Extract the (X, Y) coordinate from the center of the cell holding the provided text.  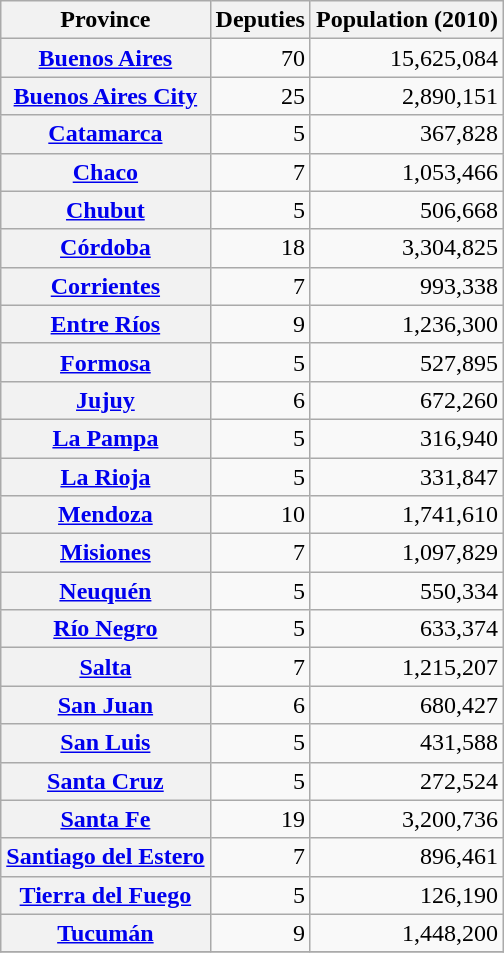
527,895 (406, 362)
Río Negro (106, 629)
15,625,084 (406, 58)
Mendoza (106, 515)
Province (106, 20)
896,461 (406, 857)
2,890,151 (406, 96)
550,334 (406, 591)
Deputies (260, 20)
1,448,200 (406, 933)
Buenos Aires City (106, 96)
1,097,829 (406, 553)
126,190 (406, 895)
680,427 (406, 705)
Chaco (106, 172)
672,260 (406, 400)
Catamarca (106, 134)
25 (260, 96)
506,668 (406, 210)
1,236,300 (406, 324)
Santiago del Estero (106, 857)
272,524 (406, 781)
1,215,207 (406, 667)
Misiones (106, 553)
10 (260, 515)
1,053,466 (406, 172)
Jujuy (106, 400)
Santa Fe (106, 819)
Buenos Aires (106, 58)
Corrientes (106, 286)
Entre Ríos (106, 324)
La Rioja (106, 477)
633,374 (406, 629)
1,741,610 (406, 515)
Formosa (106, 362)
70 (260, 58)
Tucumán (106, 933)
316,940 (406, 438)
San Luis (106, 743)
3,200,736 (406, 819)
Salta (106, 667)
La Pampa (106, 438)
19 (260, 819)
3,304,825 (406, 248)
Tierra del Fuego (106, 895)
431,588 (406, 743)
331,847 (406, 477)
Córdoba (106, 248)
Santa Cruz (106, 781)
Neuquén (106, 591)
993,338 (406, 286)
18 (260, 248)
San Juan (106, 705)
Population (2010) (406, 20)
Chubut (106, 210)
367,828 (406, 134)
